From the cell containing the given text, extract its center point as (X, Y) coordinate. 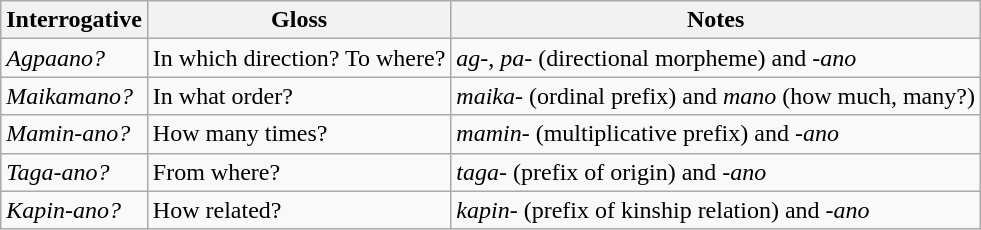
Agpaano? (74, 58)
Notes (716, 20)
Maikamano? (74, 96)
Gloss (298, 20)
In which direction? To where? (298, 58)
In what order? (298, 96)
kapin- (prefix of kinship relation) and -ano (716, 210)
Interrogative (74, 20)
ag-, pa- (directional morpheme) and -ano (716, 58)
How related? (298, 210)
taga- (prefix of origin) and -ano (716, 172)
maika- (ordinal prefix) and mano (how much, many?) (716, 96)
Taga-ano? (74, 172)
mamin- (multiplicative prefix) and -ano (716, 134)
Kapin-ano? (74, 210)
Mamin-ano? (74, 134)
How many times? (298, 134)
From where? (298, 172)
